Pinpoint the cell where the given text exists, returning its (X, Y) midpoint coordinate. 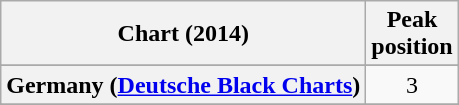
3 (412, 85)
Chart (2014) (184, 34)
Germany (Deutsche Black Charts) (184, 85)
Peakposition (412, 34)
